Detect which cell encompasses the target text, then output its (X, Y) center coordinate. 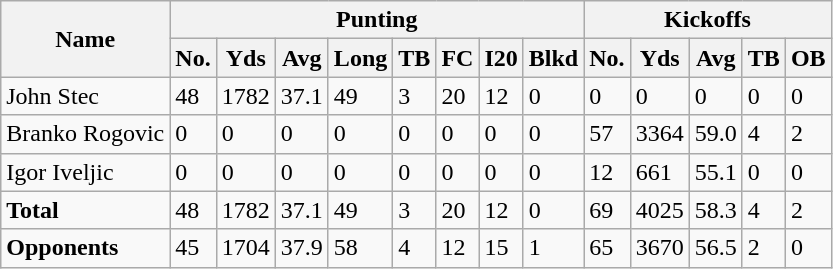
59.0 (716, 134)
15 (501, 248)
Branko Rogovic (86, 134)
FC (458, 58)
John Stec (86, 96)
I20 (501, 58)
1 (553, 248)
Kickoffs (708, 20)
45 (193, 248)
OB (808, 58)
3670 (660, 248)
57 (607, 134)
65 (607, 248)
56.5 (716, 248)
Opponents (86, 248)
37.9 (302, 248)
Total (86, 210)
Name (86, 39)
58.3 (716, 210)
4025 (660, 210)
661 (660, 172)
Igor Iveljic (86, 172)
Punting (377, 20)
58 (360, 248)
Blkd (553, 58)
1704 (246, 248)
55.1 (716, 172)
Long (360, 58)
69 (607, 210)
3364 (660, 134)
